Output the [X, Y] coordinate of the center of the cell containing the given text.  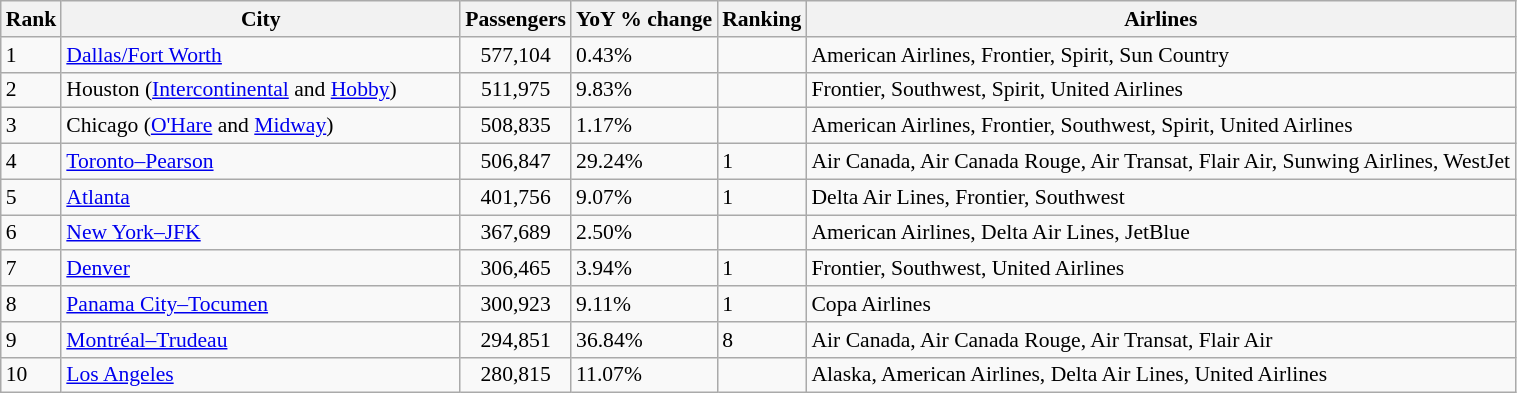
Houston (Intercontinental and Hobby) [260, 90]
Frontier, Southwest, United Airlines [1160, 269]
Rank [32, 19]
11.07% [644, 375]
Delta Air Lines, Frontier, Southwest [1160, 197]
4 [32, 162]
Dallas/Fort Worth [260, 55]
506,847 [516, 162]
577,104 [516, 55]
New York–JFK [260, 233]
American Airlines, Delta Air Lines, JetBlue [1160, 233]
Alaska, American Airlines, Delta Air Lines, United Airlines [1160, 375]
American Airlines, Frontier, Spirit, Sun Country [1160, 55]
3 [32, 126]
2.50% [644, 233]
306,465 [516, 269]
29.24% [644, 162]
3.94% [644, 269]
511,975 [516, 90]
1.17% [644, 126]
Panama City–Tocumen [260, 304]
9.07% [644, 197]
American Airlines, Frontier, Southwest, Spirit, United Airlines [1160, 126]
Copa Airlines [1160, 304]
Atlanta [260, 197]
Passengers [516, 19]
Frontier, Southwest, Spirit, United Airlines [1160, 90]
Air Canada, Air Canada Rouge, Air Transat, Flair Air [1160, 340]
9 [32, 340]
6 [32, 233]
0.43% [644, 55]
9.11% [644, 304]
Toronto–Pearson [260, 162]
YoY % change [644, 19]
5 [32, 197]
Ranking [762, 19]
401,756 [516, 197]
9.83% [644, 90]
Air Canada, Air Canada Rouge, Air Transat, Flair Air, Sunwing Airlines, WestJet [1160, 162]
City [260, 19]
7 [32, 269]
367,689 [516, 233]
2 [32, 90]
508,835 [516, 126]
36.84% [644, 340]
Denver [260, 269]
Airlines [1160, 19]
Los Angeles [260, 375]
294,851 [516, 340]
300,923 [516, 304]
10 [32, 375]
280,815 [516, 375]
Montréal–Trudeau [260, 340]
Chicago (O'Hare and Midway) [260, 126]
